Pinpoint the cell where the given text exists, returning its [x, y] midpoint coordinate. 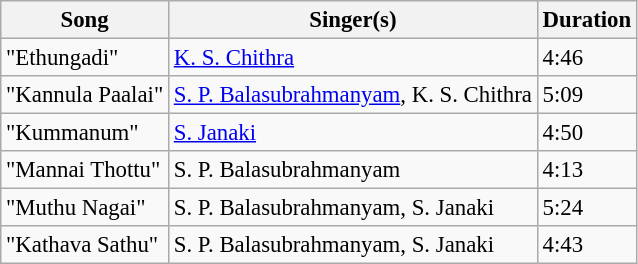
"Kummanum" [85, 133]
K. S. Chithra [352, 58]
Duration [586, 20]
S. P. Balasubrahmanyam, K. S. Chithra [352, 95]
S. P. Balasubrahmanyam [352, 170]
4:13 [586, 170]
4:50 [586, 133]
5:24 [586, 208]
"Muthu Nagai" [85, 208]
Singer(s) [352, 20]
"Kathava Sathu" [85, 245]
Song [85, 20]
4:46 [586, 58]
"Mannai Thottu" [85, 170]
"Kannula Paalai" [85, 95]
"Ethungadi" [85, 58]
S. Janaki [352, 133]
4:43 [586, 245]
5:09 [586, 95]
